From the cell containing the given text, extract its center point as (x, y) coordinate. 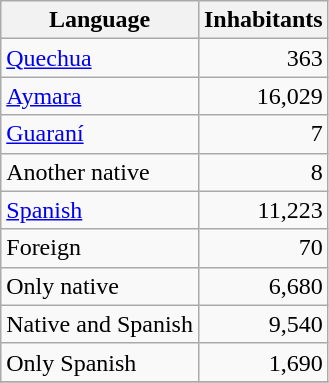
Quechua (100, 58)
Aymara (100, 96)
Inhabitants (263, 20)
Foreign (100, 248)
Only native (100, 286)
Native and Spanish (100, 324)
11,223 (263, 210)
7 (263, 134)
6,680 (263, 286)
Language (100, 20)
Another native (100, 172)
9,540 (263, 324)
Spanish (100, 210)
1,690 (263, 362)
363 (263, 58)
Guaraní (100, 134)
8 (263, 172)
70 (263, 248)
16,029 (263, 96)
Only Spanish (100, 362)
